Locate the cell with the specified text and output its (X, Y) center coordinate. 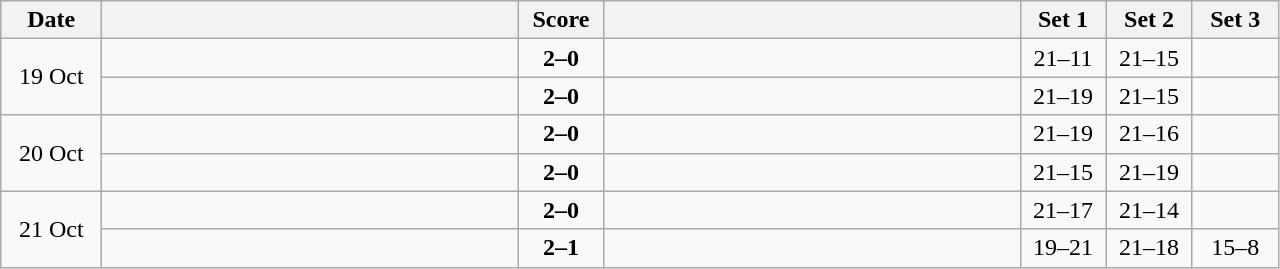
21–11 (1063, 58)
21 Oct (52, 229)
21–16 (1149, 134)
Set 2 (1149, 20)
2–1 (561, 248)
Set 3 (1235, 20)
Date (52, 20)
15–8 (1235, 248)
20 Oct (52, 153)
21–14 (1149, 210)
21–18 (1149, 248)
Score (561, 20)
Set 1 (1063, 20)
19–21 (1063, 248)
19 Oct (52, 77)
21–17 (1063, 210)
